Detect which cell encompasses the target text, then output its [x, y] center coordinate. 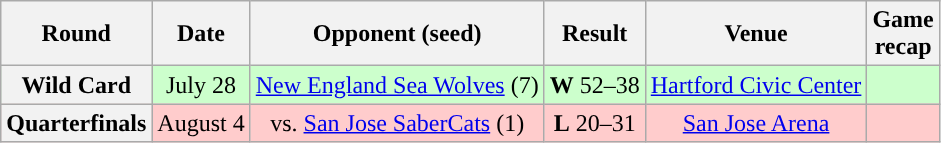
Quarterfinals [76, 123]
July 28 [201, 85]
Venue [756, 34]
Date [201, 34]
Hartford Civic Center [756, 85]
vs. San Jose SaberCats (1) [397, 123]
W 52–38 [594, 85]
Result [594, 34]
Gamerecap [903, 34]
August 4 [201, 123]
L 20–31 [594, 123]
Wild Card [76, 85]
New England Sea Wolves (7) [397, 85]
Round [76, 34]
San Jose Arena [756, 123]
Opponent (seed) [397, 34]
